Find where the given text appears and provide that cell's center as [X, Y] coordinate. 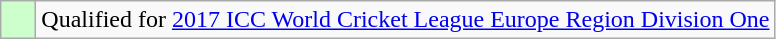
Qualified for 2017 ICC World Cricket League Europe Region Division One [406, 20]
